From the cell containing the given text, extract its center point as (x, y) coordinate. 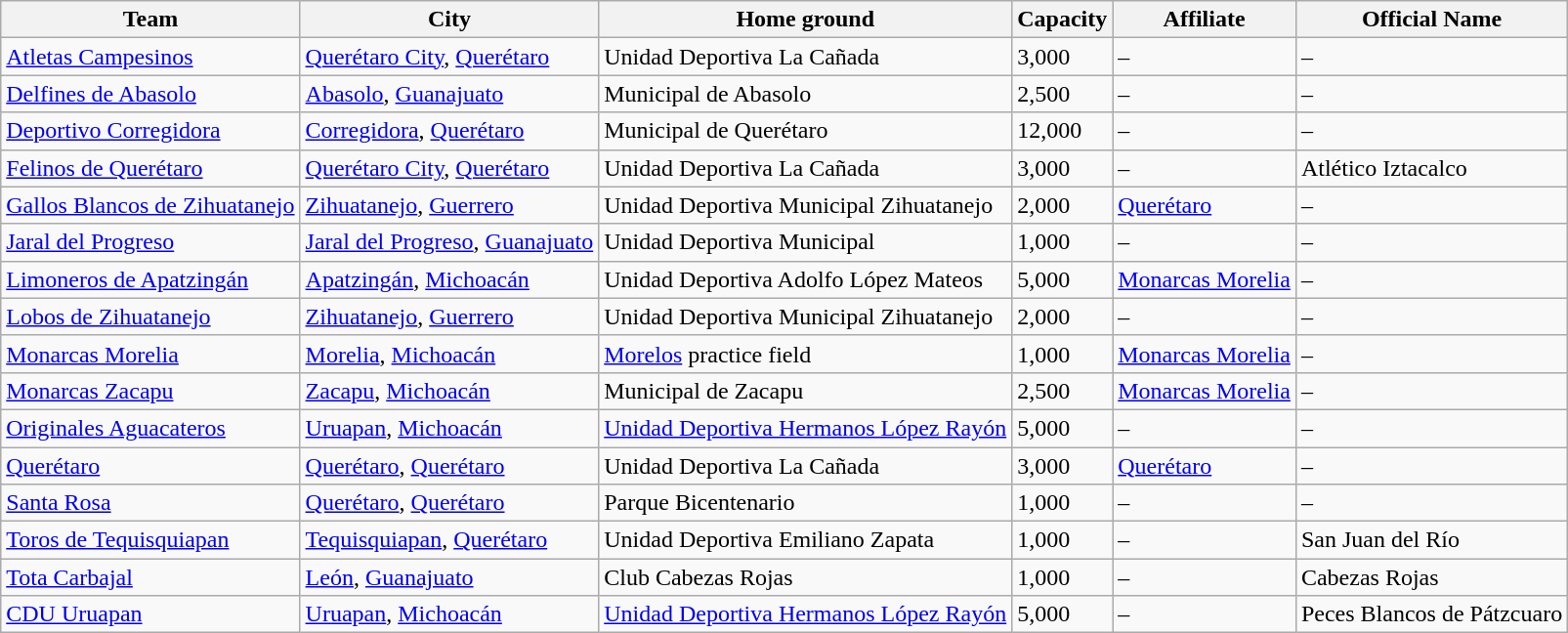
Jaral del Progreso, Guanajuato (449, 242)
Limoneros de Apatzingán (150, 279)
Jaral del Progreso (150, 242)
Official Name (1431, 20)
Cabezas Rojas (1431, 577)
León, Guanajuato (449, 577)
12,000 (1063, 131)
Toros de Tequisquiapan (150, 540)
Unidad Deportiva Adolfo López Mateos (805, 279)
Originales Aguacateros (150, 428)
Municipal de Querétaro (805, 131)
Delfines de Abasolo (150, 94)
City (449, 20)
Municipal de Abasolo (805, 94)
Tequisquiapan, Querétaro (449, 540)
Municipal de Zacapu (805, 391)
Peces Blancos de Pátzcuaro (1431, 614)
Morelos practice field (805, 354)
Zacapu, Michoacán (449, 391)
Gallos Blancos de Zihuatanejo (150, 205)
Capacity (1063, 20)
Unidad Deportiva Municipal (805, 242)
Atletas Campesinos (150, 57)
Apatzingán, Michoacán (449, 279)
Santa Rosa (150, 503)
Lobos de Zihuatanejo (150, 316)
Parque Bicentenario (805, 503)
Corregidora, Querétaro (449, 131)
Abasolo, Guanajuato (449, 94)
Unidad Deportiva Emiliano Zapata (805, 540)
Atlético Iztacalco (1431, 168)
Morelia, Michoacán (449, 354)
San Juan del Río (1431, 540)
Team (150, 20)
Monarcas Zacapu (150, 391)
Home ground (805, 20)
Deportivo Corregidora (150, 131)
Felinos de Querétaro (150, 168)
Affiliate (1205, 20)
Tota Carbajal (150, 577)
Club Cabezas Rojas (805, 577)
CDU Uruapan (150, 614)
